Return (X, Y) of the center of cell containing provided text 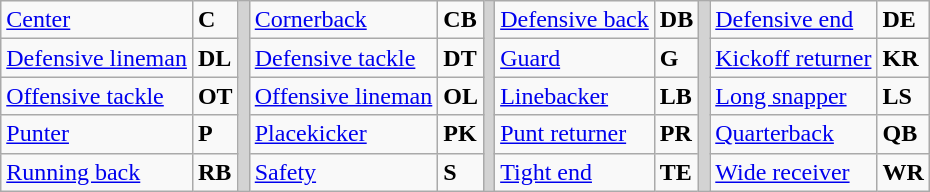
Defensive back (575, 20)
OT (215, 96)
QB (903, 134)
Punt returner (575, 134)
LB (676, 96)
Punter (97, 134)
DT (461, 58)
P (215, 134)
Tight end (575, 172)
G (676, 58)
Wide receiver (794, 172)
TE (676, 172)
KR (903, 58)
Safety (344, 172)
S (461, 172)
Kickoff returner (794, 58)
LS (903, 96)
Guard (575, 58)
Defensive tackle (344, 58)
WR (903, 172)
Offensive lineman (344, 96)
PK (461, 134)
RB (215, 172)
PR (676, 134)
Cornerback (344, 20)
OL (461, 96)
CB (461, 20)
Offensive tackle (97, 96)
Center (97, 20)
Running back (97, 172)
Defensive end (794, 20)
Quarterback (794, 134)
Linebacker (575, 96)
DB (676, 20)
DL (215, 58)
C (215, 20)
Defensive lineman (97, 58)
Long snapper (794, 96)
Placekicker (344, 134)
DE (903, 20)
